From the cell containing the given text, extract its center point as (x, y) coordinate. 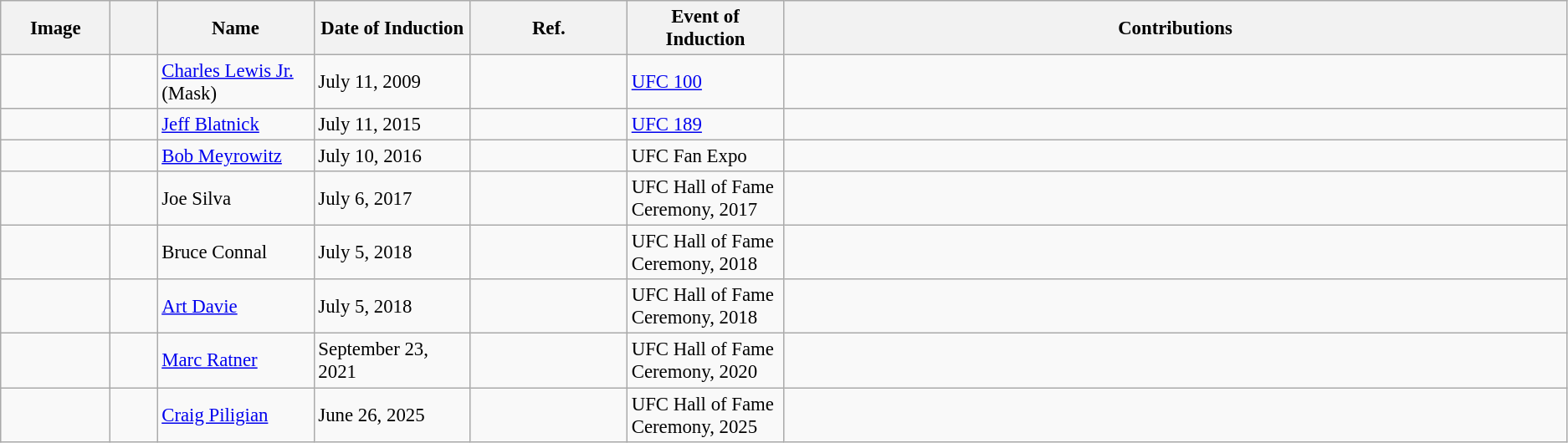
July 6, 2017 (392, 199)
Name (236, 28)
Jeff Blatnick (236, 125)
Joe Silva (236, 199)
July 11, 2009 (392, 82)
Bob Meyrowitz (236, 156)
UFC 189 (705, 125)
Art Davie (236, 306)
UFC Fan Expo (705, 156)
Bruce Connal (236, 252)
Ref. (549, 28)
July 11, 2015 (392, 125)
Event of Induction (705, 28)
Image (55, 28)
Contributions (1176, 28)
UFC Hall of Fame Ceremony, 2025 (705, 415)
UFC 100 (705, 82)
UFC Hall of Fame Ceremony, 2020 (705, 361)
Marc Ratner (236, 361)
September 23, 2021 (392, 361)
Date of Induction (392, 28)
UFC Hall of Fame Ceremony, 2017 (705, 199)
Craig Piligian (236, 415)
Charles Lewis Jr.(Mask) (236, 82)
June 26, 2025 (392, 415)
July 10, 2016 (392, 156)
